For the text-containing cell, return its midpoint in [x, y] coordinate format. 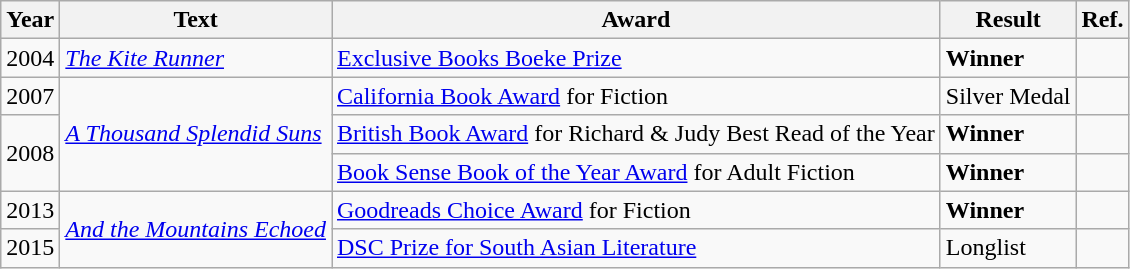
2007 [30, 96]
2015 [30, 248]
Year [30, 20]
Ref. [1102, 20]
DSC Prize for South Asian Literature [636, 248]
Exclusive Books Boeke Prize [636, 58]
Book Sense Book of the Year Award for Adult Fiction [636, 172]
Text [196, 20]
Award [636, 20]
California Book Award for Fiction [636, 96]
British Book Award for Richard & Judy Best Read of the Year [636, 134]
2008 [30, 153]
Result [1008, 20]
A Thousand Splendid Suns [196, 134]
And the Mountains Echoed [196, 229]
Longlist [1008, 248]
Goodreads Choice Award for Fiction [636, 210]
2004 [30, 58]
2013 [30, 210]
The Kite Runner [196, 58]
Silver Medal [1008, 96]
